From the cell containing the given text, extract its center point as [x, y] coordinate. 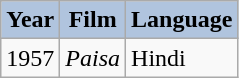
Film [93, 20]
Hindi [182, 58]
Paisa [93, 58]
Language [182, 20]
1957 [30, 58]
Year [30, 20]
